Search for the cell housing the specified text and yield its (X, Y) center coordinate. 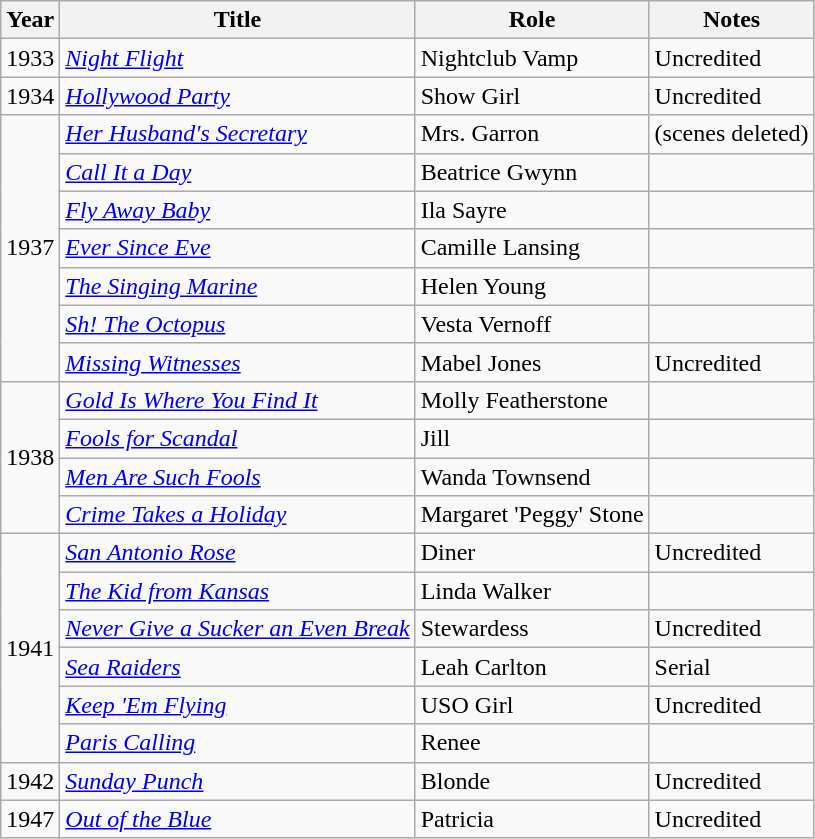
Nightclub Vamp (532, 58)
Night Flight (238, 58)
Jill (532, 438)
Helen Young (532, 286)
1937 (30, 248)
Gold Is Where You Find It (238, 400)
1938 (30, 457)
Linda Walker (532, 591)
Men Are Such Fools (238, 477)
(scenes deleted) (732, 134)
Serial (732, 667)
Ever Since Eve (238, 248)
Vesta Vernoff (532, 324)
Call It a Day (238, 172)
San Antonio Rose (238, 553)
Margaret 'Peggy' Stone (532, 515)
The Kid from Kansas (238, 591)
Title (238, 20)
1941 (30, 648)
Missing Witnesses (238, 362)
Molly Featherstone (532, 400)
Patricia (532, 819)
Fools for Scandal (238, 438)
Year (30, 20)
Ila Sayre (532, 210)
Crime Takes a Holiday (238, 515)
Never Give a Sucker an Even Break (238, 629)
Stewardess (532, 629)
Sunday Punch (238, 781)
Her Husband's Secretary (238, 134)
Mabel Jones (532, 362)
Wanda Townsend (532, 477)
Notes (732, 20)
Leah Carlton (532, 667)
Beatrice Gwynn (532, 172)
Paris Calling (238, 743)
Role (532, 20)
1933 (30, 58)
1942 (30, 781)
USO Girl (532, 705)
Mrs. Garron (532, 134)
Blonde (532, 781)
Sea Raiders (238, 667)
1947 (30, 819)
Keep 'Em Flying (238, 705)
1934 (30, 96)
Renee (532, 743)
Sh! The Octopus (238, 324)
The Singing Marine (238, 286)
Diner (532, 553)
Show Girl (532, 96)
Camille Lansing (532, 248)
Hollywood Party (238, 96)
Out of the Blue (238, 819)
Fly Away Baby (238, 210)
